Provide the [x, y] coordinate of the cell's center where the given text is located.  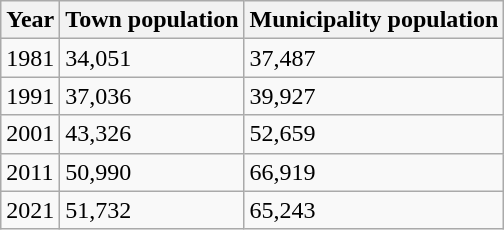
1981 [30, 58]
39,927 [374, 96]
34,051 [152, 58]
2001 [30, 134]
51,732 [152, 210]
1991 [30, 96]
37,036 [152, 96]
50,990 [152, 172]
Year [30, 20]
52,659 [374, 134]
66,919 [374, 172]
37,487 [374, 58]
2011 [30, 172]
43,326 [152, 134]
Municipality population [374, 20]
Town population [152, 20]
65,243 [374, 210]
2021 [30, 210]
